Identify which cell holds the provided text, then report its [X, Y] central coordinate. 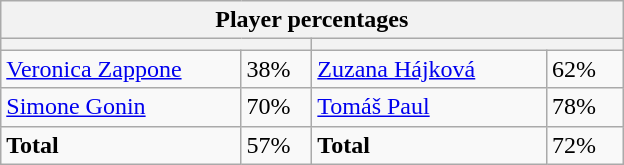
Veronica Zappone [121, 69]
Simone Gonin [121, 107]
57% [276, 145]
Player percentages [312, 20]
72% [584, 145]
62% [584, 69]
78% [584, 107]
70% [276, 107]
Zuzana Hájková [430, 69]
38% [276, 69]
Tomáš Paul [430, 107]
